Return the (X, Y) coordinate for the center point of the cell that contains the specified text.  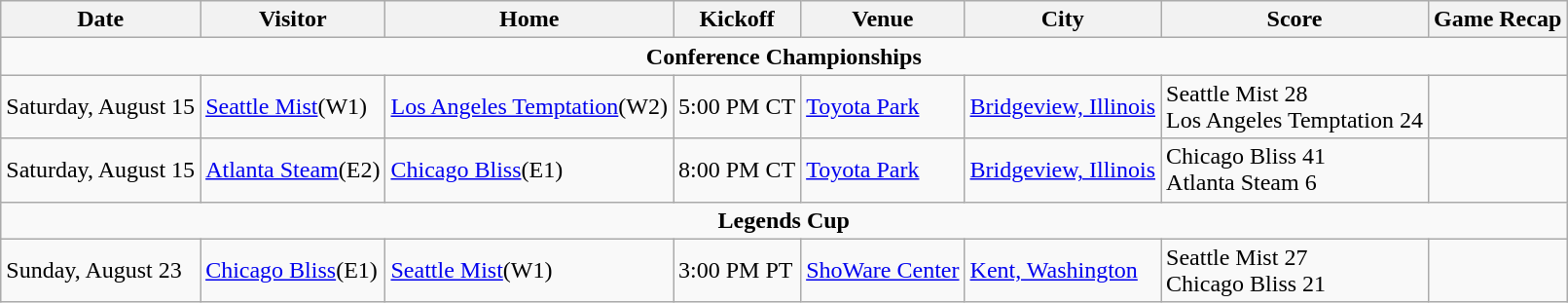
Home (529, 19)
Legends Cup (784, 220)
Sunday, August 23 (101, 271)
Kent, Washington (1063, 271)
Kickoff (738, 19)
City (1063, 19)
ShoWare Center (883, 271)
Date (101, 19)
Seattle Mist 27Chicago Bliss 21 (1295, 271)
3:00 PM PT (738, 271)
Conference Championships (784, 57)
Game Recap (1497, 19)
Atlanta Steam(E2) (293, 170)
Chicago Bliss 41Atlanta Steam 6 (1295, 170)
Score (1295, 19)
Seattle Mist 28Los Angeles Temptation 24 (1295, 107)
Venue (883, 19)
Los Angeles Temptation(W2) (529, 107)
Visitor (293, 19)
8:00 PM CT (738, 170)
5:00 PM CT (738, 107)
